From the cell containing the given text, extract its center point as [X, Y] coordinate. 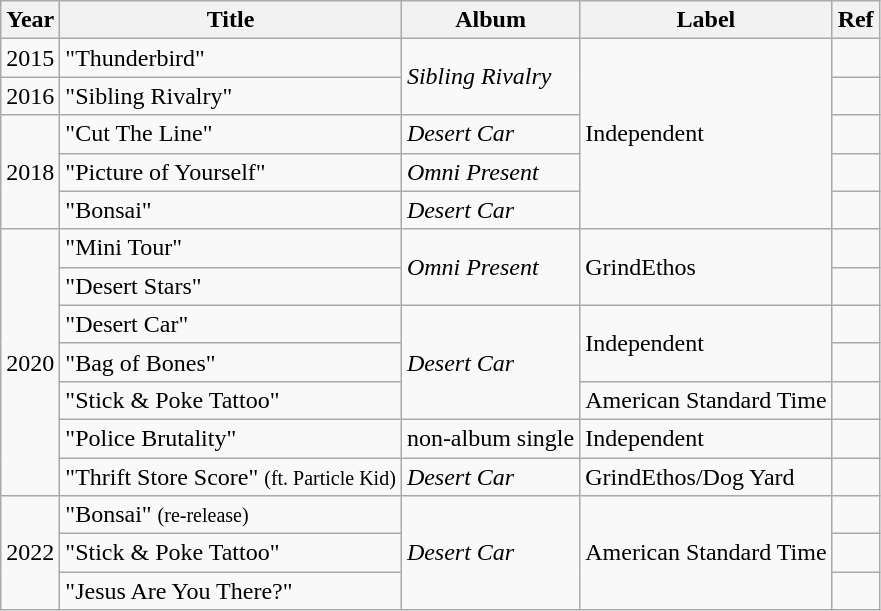
"Cut The Line" [231, 134]
"Jesus Are You There?" [231, 591]
"Thrift Store Score" (ft. Particle Kid) [231, 477]
2020 [30, 362]
"Desert Stars" [231, 286]
"Bonsai" (re-release) [231, 515]
"Picture of Yourself" [231, 172]
"Bag of Bones" [231, 362]
Label [706, 20]
"Sibling Rivalry" [231, 96]
Title [231, 20]
"Mini Tour" [231, 248]
"Police Brutality" [231, 438]
Ref [856, 20]
2015 [30, 58]
"Bonsai" [231, 210]
"Desert Car" [231, 324]
2018 [30, 172]
GrindEthos/Dog Yard [706, 477]
Album [490, 20]
GrindEthos [706, 267]
Sibling Rivalry [490, 77]
non-album single [490, 438]
"Thunderbird" [231, 58]
Year [30, 20]
2022 [30, 553]
2016 [30, 96]
